Return the [x, y] coordinate for the center point of the cell that contains the specified text.  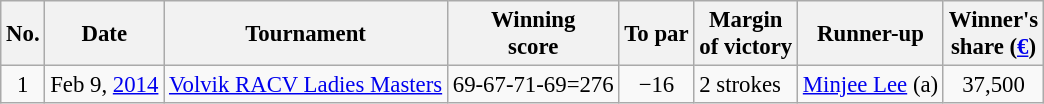
Minjee Lee (a) [871, 85]
69-67-71-69=276 [533, 85]
Marginof victory [746, 34]
Date [104, 34]
Winningscore [533, 34]
Runner-up [871, 34]
1 [23, 85]
Tournament [306, 34]
2 strokes [746, 85]
Feb 9, 2014 [104, 85]
−16 [656, 85]
No. [23, 34]
37,500 [993, 85]
To par [656, 34]
Winner'sshare (€) [993, 34]
Volvik RACV Ladies Masters [306, 85]
